Return [X, Y] of the center of cell containing provided text 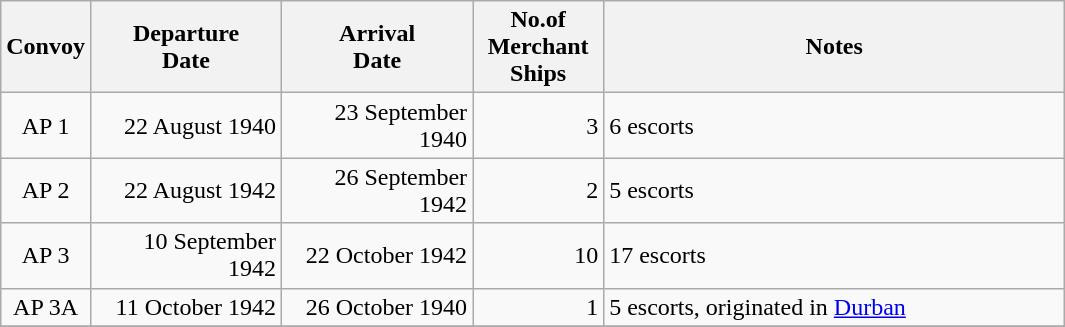
22 August 1942 [186, 190]
10 [538, 256]
22 October 1942 [378, 256]
5 escorts [834, 190]
17 escorts [834, 256]
ArrivalDate [378, 47]
No.of Merchant Ships [538, 47]
Notes [834, 47]
1 [538, 307]
23 September 1940 [378, 126]
AP 1 [46, 126]
AP 3 [46, 256]
DepartureDate [186, 47]
Convoy [46, 47]
6 escorts [834, 126]
5 escorts, originated in Durban [834, 307]
22 August 1940 [186, 126]
26 September 1942 [378, 190]
11 October 1942 [186, 307]
AP 3A [46, 307]
26 October 1940 [378, 307]
AP 2 [46, 190]
2 [538, 190]
10 September 1942 [186, 256]
3 [538, 126]
